Detect which cell encompasses the target text, then output its [X, Y] center coordinate. 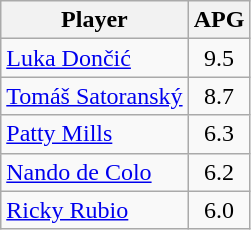
Patty Mills [94, 134]
Luka Dončić [94, 58]
Player [94, 20]
8.7 [219, 96]
6.3 [219, 134]
Nando de Colo [94, 172]
6.0 [219, 210]
Tomáš Satoranský [94, 96]
9.5 [219, 58]
Ricky Rubio [94, 210]
APG [219, 20]
6.2 [219, 172]
